Search for the cell housing the specified text and yield its (x, y) center coordinate. 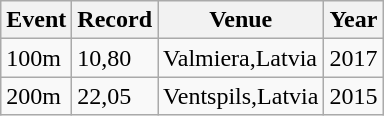
200m (36, 96)
Venue (241, 20)
22,05 (115, 96)
100m (36, 58)
2015 (354, 96)
Valmiera,Latvia (241, 58)
2017 (354, 58)
Ventspils,Latvia (241, 96)
Event (36, 20)
Year (354, 20)
10,80 (115, 58)
Record (115, 20)
